Output the (X, Y) coordinate of the center of the cell containing the given text.  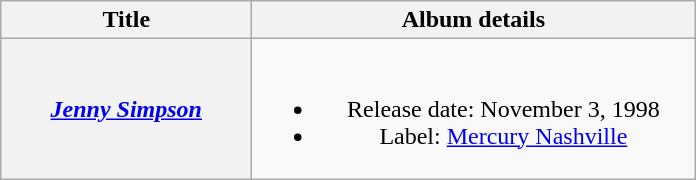
Jenny Simpson (126, 109)
Album details (474, 20)
Title (126, 20)
Release date: November 3, 1998Label: Mercury Nashville (474, 109)
